Scan for the cell matching the given text and deliver its (x, y) coordinate at center. 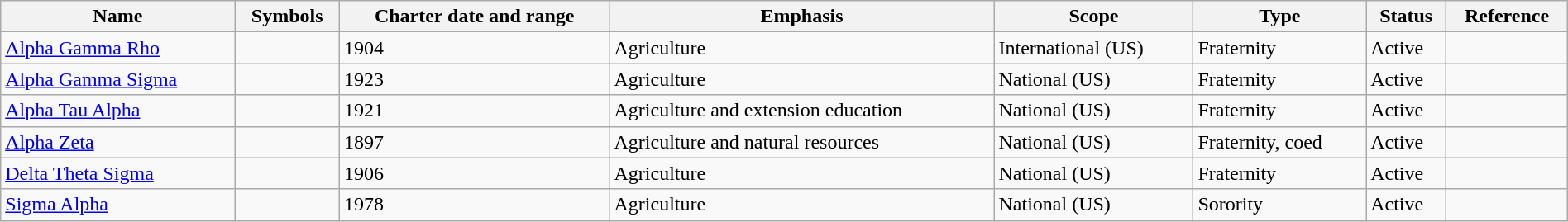
1923 (475, 79)
Sigma Alpha (117, 205)
Alpha Tau Alpha (117, 111)
Alpha Gamma Sigma (117, 79)
International (US) (1093, 48)
Sorority (1280, 205)
Status (1406, 17)
Name (117, 17)
Emphasis (802, 17)
Alpha Gamma Rho (117, 48)
Agriculture and extension education (802, 111)
Charter date and range (475, 17)
Agriculture and natural resources (802, 142)
1921 (475, 111)
1904 (475, 48)
1906 (475, 173)
Scope (1093, 17)
Fraternity, coed (1280, 142)
1978 (475, 205)
Type (1280, 17)
Reference (1507, 17)
Alpha Zeta (117, 142)
Delta Theta Sigma (117, 173)
Symbols (287, 17)
1897 (475, 142)
